For the text-containing cell, return its midpoint in [x, y] coordinate format. 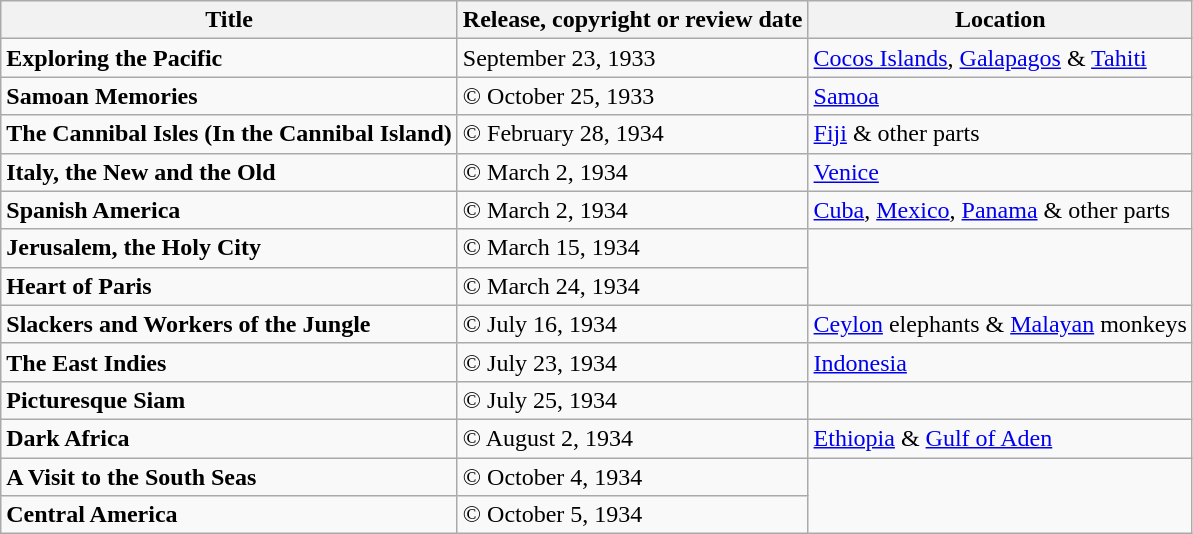
© October 5, 1934 [632, 515]
© February 28, 1934 [632, 134]
Heart of Paris [230, 286]
© July 23, 1934 [632, 362]
The Cannibal Isles (In the Cannibal Island) [230, 134]
© October 4, 1934 [632, 477]
Italy, the New and the Old [230, 172]
Cocos Islands, Galapagos & Tahiti [1000, 58]
Samoan Memories [230, 96]
September 23, 1933 [632, 58]
Samoa [1000, 96]
Release, copyright or review date [632, 20]
Location [1000, 20]
Central America [230, 515]
The East Indies [230, 362]
Picturesque Siam [230, 400]
Slackers and Workers of the Jungle [230, 324]
© March 15, 1934 [632, 248]
© March 24, 1934 [632, 286]
© July 16, 1934 [632, 324]
Dark Africa [230, 438]
© October 25, 1933 [632, 96]
Indonesia [1000, 362]
Ceylon elephants & Malayan monkeys [1000, 324]
Exploring the Pacific [230, 58]
Fiji & other parts [1000, 134]
Ethiopia & Gulf of Aden [1000, 438]
A Visit to the South Seas [230, 477]
Cuba, Mexico, Panama & other parts [1000, 210]
Jerusalem, the Holy City [230, 248]
Title [230, 20]
Venice [1000, 172]
© July 25, 1934 [632, 400]
© August 2, 1934 [632, 438]
Spanish America [230, 210]
